Capture the cell that displays the provided text and extract its (X, Y) central coordinate. 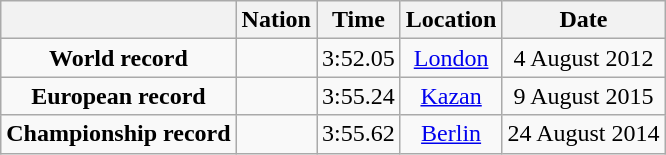
Kazan (451, 96)
Nation (276, 20)
London (451, 58)
3:55.24 (358, 96)
European record (118, 96)
24 August 2014 (584, 134)
World record (118, 58)
3:52.05 (358, 58)
3:55.62 (358, 134)
4 August 2012 (584, 58)
Date (584, 20)
Location (451, 20)
Championship record (118, 134)
Berlin (451, 134)
9 August 2015 (584, 96)
Time (358, 20)
